Capture the cell that displays the provided text and extract its [X, Y] central coordinate. 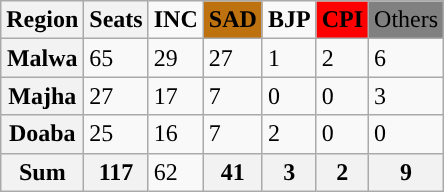
Malwa [42, 58]
CPI [342, 20]
Doaba [42, 134]
117 [116, 172]
BJP [289, 20]
41 [232, 172]
Region [42, 20]
1 [289, 58]
62 [176, 172]
Others [406, 20]
Majha [42, 96]
SAD [232, 20]
INC [176, 20]
Seats [116, 20]
65 [116, 58]
25 [116, 134]
16 [176, 134]
29 [176, 58]
17 [176, 96]
9 [406, 172]
6 [406, 58]
Sum [42, 172]
